Output the [X, Y] coordinate of the center of the cell containing the given text.  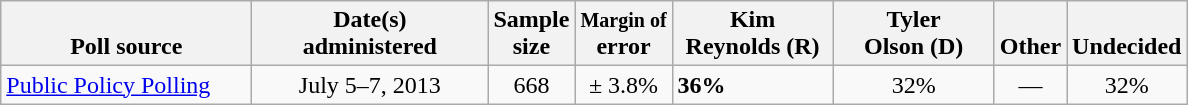
Date(s)administered [370, 34]
Margin oferror [624, 34]
— [1030, 85]
Samplesize [532, 34]
± 3.8% [624, 85]
36% [752, 85]
Other [1030, 34]
July 5–7, 2013 [370, 85]
Poll source [126, 34]
Public Policy Polling [126, 85]
TylerOlson (D) [914, 34]
KimReynolds (R) [752, 34]
668 [532, 85]
Undecided [1127, 34]
